From the cell containing the given text, extract its center point as [x, y] coordinate. 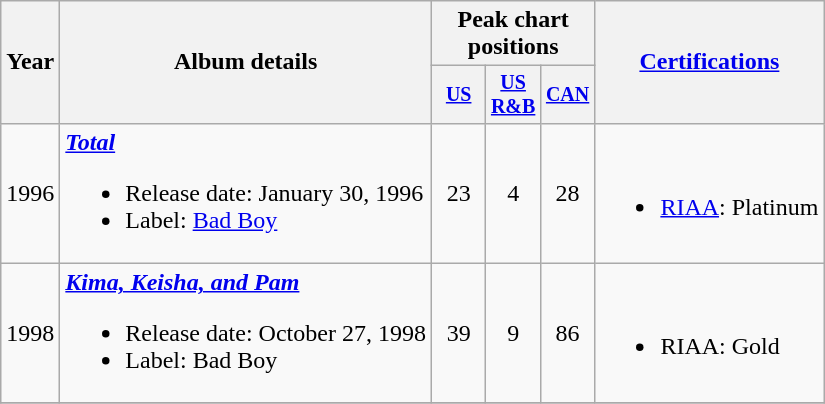
Peak chart positions [512, 34]
39 [458, 333]
4 [513, 193]
TotalRelease date: January 30, 1996Label: Bad Boy [246, 193]
RIAA: Platinum [710, 193]
86 [567, 333]
CAN [567, 94]
23 [458, 193]
RIAA: Gold [710, 333]
1998 [30, 333]
US [458, 94]
US R&B [513, 94]
Year [30, 62]
1996 [30, 193]
Kima, Keisha, and PamRelease date: October 27, 1998Label: Bad Boy [246, 333]
9 [513, 333]
Album details [246, 62]
28 [567, 193]
Certifications [710, 62]
